Extract the (X, Y) coordinate from the center of the cell holding the provided text.  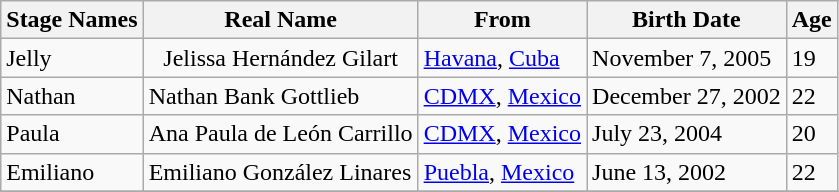
Birth Date (687, 20)
Stage Names (72, 20)
Age (812, 20)
20 (812, 134)
Emiliano (72, 172)
Puebla, Mexico (502, 172)
Emiliano González Linares (280, 172)
Jelly (72, 58)
December 27, 2002 (687, 96)
Paula (72, 134)
Havana, Cuba (502, 58)
Nathan Bank Gottlieb (280, 96)
June 13, 2002 (687, 172)
Ana Paula de León Carrillo (280, 134)
Real Name (280, 20)
19 (812, 58)
Jelissa Hernández Gilart (280, 58)
Nathan (72, 96)
From (502, 20)
November 7, 2005 (687, 58)
July 23, 2004 (687, 134)
